From the cell containing the given text, extract its center point as (X, Y) coordinate. 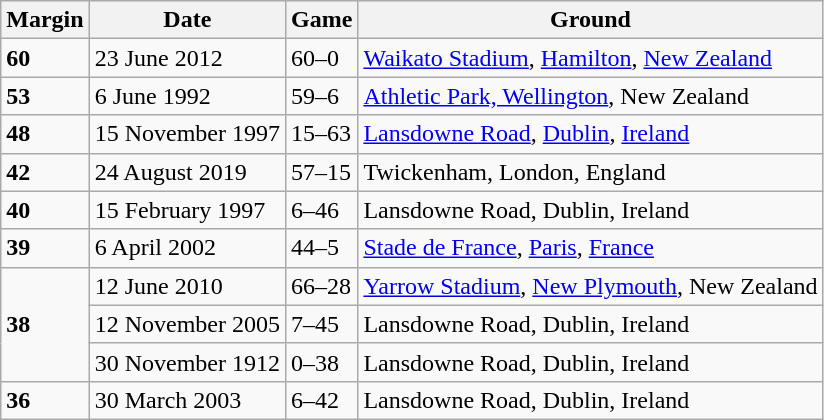
48 (45, 134)
Waikato Stadium, Hamilton, New Zealand (590, 58)
12 June 2010 (187, 286)
44–5 (321, 248)
53 (45, 96)
Ground (590, 20)
6 April 2002 (187, 248)
Stade de France, Paris, France (590, 248)
24 August 2019 (187, 172)
Athletic Park, Wellington, New Zealand (590, 96)
39 (45, 248)
0–38 (321, 362)
Margin (45, 20)
57–15 (321, 172)
Twickenham, London, England (590, 172)
15–63 (321, 134)
30 March 2003 (187, 400)
7–45 (321, 324)
40 (45, 210)
12 November 2005 (187, 324)
66–28 (321, 286)
59–6 (321, 96)
30 November 1912 (187, 362)
Game (321, 20)
6 June 1992 (187, 96)
60 (45, 58)
36 (45, 400)
15 February 1997 (187, 210)
6–42 (321, 400)
23 June 2012 (187, 58)
Date (187, 20)
38 (45, 324)
Yarrow Stadium, New Plymouth, New Zealand (590, 286)
42 (45, 172)
15 November 1997 (187, 134)
6–46 (321, 210)
60–0 (321, 58)
